For the text-containing cell, return its midpoint in (X, Y) coordinate format. 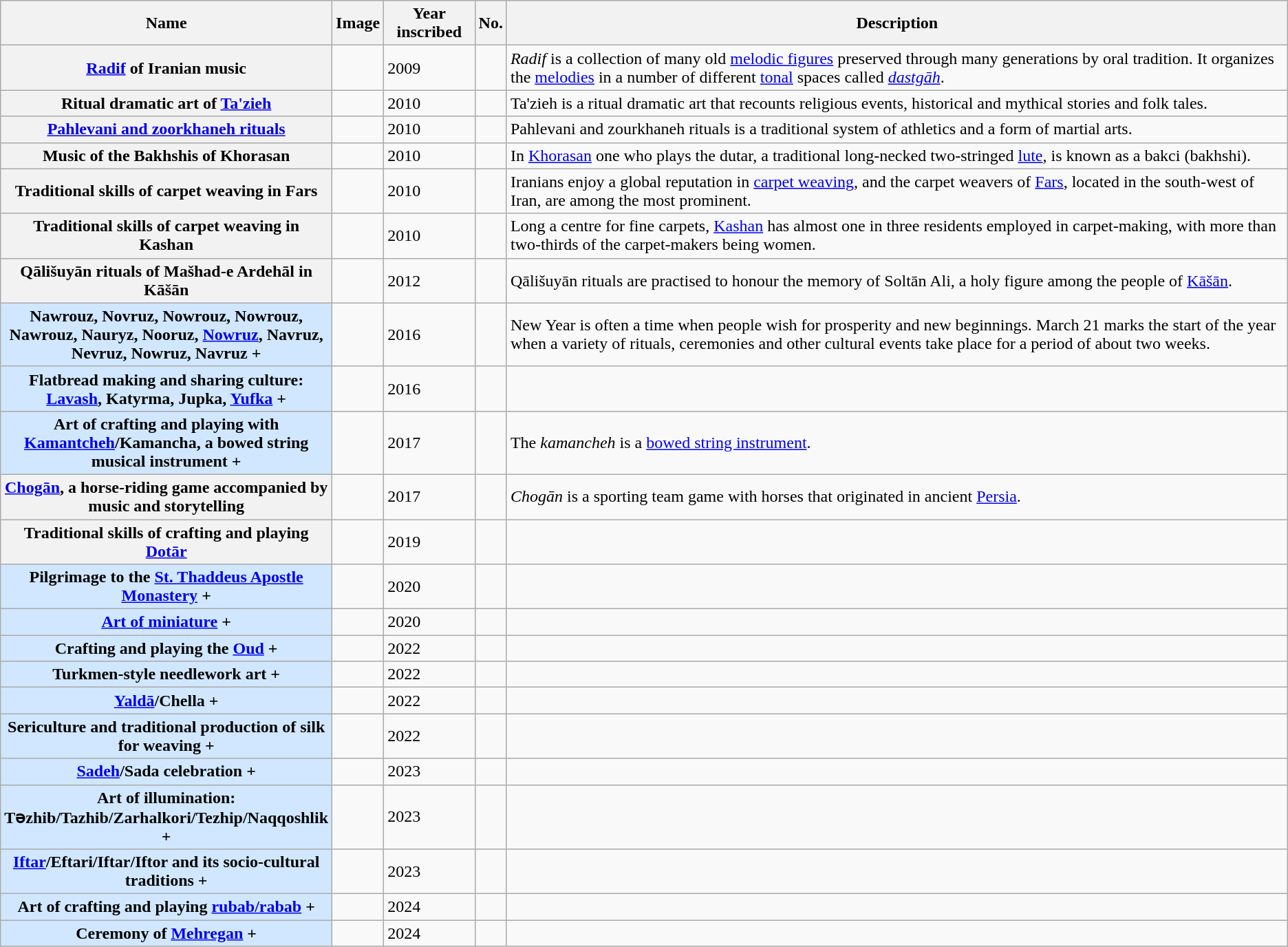
Art of crafting and playing with Kamantcheh/Kamancha, a bowed string musical instrument + (167, 443)
Yaldā/Chella + (167, 701)
Art of illumination: Təzhib/Tazhib/Zarhalkori/Tezhip/Naqqoshlik + (167, 817)
Name (167, 23)
Nawrouz, Novruz, Nowrouz, Nowrouz, Nawrouz, Nauryz, Nooruz, Nowruz, Navruz, Nevruz, Nowruz, Navruz + (167, 334)
Music of the Bakhshis of Khorasan (167, 156)
Art of crafting and playing rubab/rabab + (167, 907)
Image (358, 23)
Ta'zieh is a ritual dramatic art that recounts religious events, historical and mythical stories and folk tales. (897, 103)
Ceremony of Mehregan + (167, 933)
Qālišuyān rituals of Mašhad-e Ardehāl in Kāšān (167, 281)
Traditional skills of crafting and playing Dotār (167, 541)
Year inscribed (429, 23)
2019 (429, 541)
Chogān is a sporting team game with horses that originated in ancient Persia. (897, 497)
2009 (429, 67)
The kamancheh is a bowed string instrument. (897, 443)
Chogān, a horse-riding game accompanied by music and storytelling (167, 497)
Sericulture and traditional production of silk for weaving + (167, 736)
Turkmen-style needlework art + (167, 674)
Description (897, 23)
2012 (429, 281)
Crafting and playing the Oud + (167, 648)
Pahlevani and zourkhaneh rituals is a traditional system of athletics and a form of martial arts. (897, 129)
No. (491, 23)
Pilgrimage to the St. Thaddeus Apostle Monastery + (167, 586)
Traditional skills of carpet weaving in Fars (167, 191)
Iftar/Eftari/Iftar/Iftor and its socio-cultural traditions + (167, 871)
Sadeh/Sada celebration + (167, 772)
Pahlevani and zoorkhaneh rituals (167, 129)
Art of miniature + (167, 622)
Traditional skills of carpet weaving in Kashan (167, 235)
Flatbread making and sharing culture: Lavash, Katyrma, Jupka, Yufka + (167, 388)
Qālišuyān rituals are practised to honour the memory of Soltān Ali, a holy figure among the people of Kāšān. (897, 281)
Ritual dramatic art of Ta'zieh (167, 103)
In Khorasan one who plays the dutar, a traditional long-necked two-stringed lute, is known as a bakci (bakhshi). (897, 156)
Radif of Iranian music (167, 67)
